Search for the cell housing the specified text and yield its [X, Y] center coordinate. 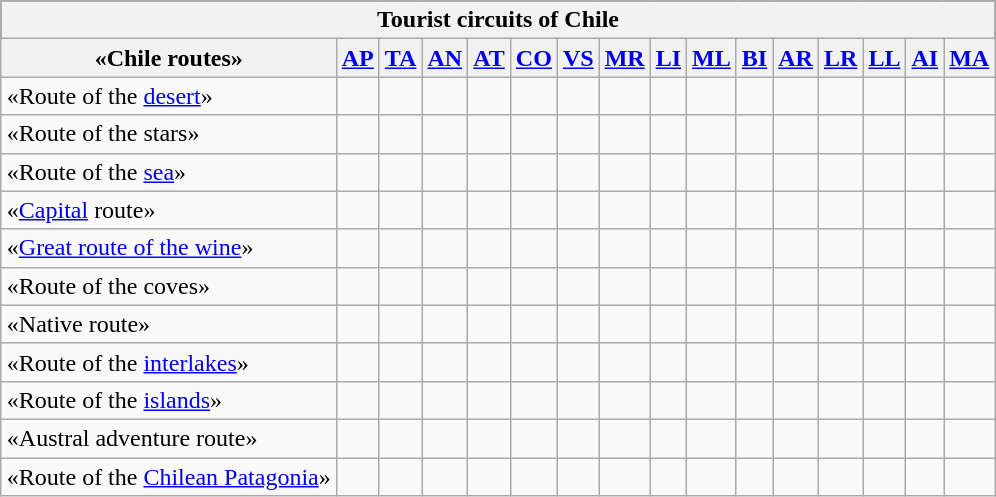
«Route of the interlakes» [168, 362]
VS [578, 58]
AR [796, 58]
MR [624, 58]
«Route of the desert» [168, 96]
«Route of the islands» [168, 400]
TA [400, 58]
«Route of the coves» [168, 286]
AP [358, 58]
LR [840, 58]
CO [534, 58]
LL [884, 58]
ML [712, 58]
«Capital route» [168, 210]
«Route of the stars» [168, 134]
«Route of the sea» [168, 172]
AI [925, 58]
«Native route» [168, 324]
«Austral adventure route» [168, 438]
«Route of the Chilean Patagonia» [168, 477]
«Chile routes» [168, 58]
LI [668, 58]
BI [754, 58]
MA [970, 58]
AN [445, 58]
AT [490, 58]
Tourist circuits of Chile [498, 20]
«Great route of the wine» [168, 248]
